Find where the given text appears and provide that cell's center as (X, Y) coordinate. 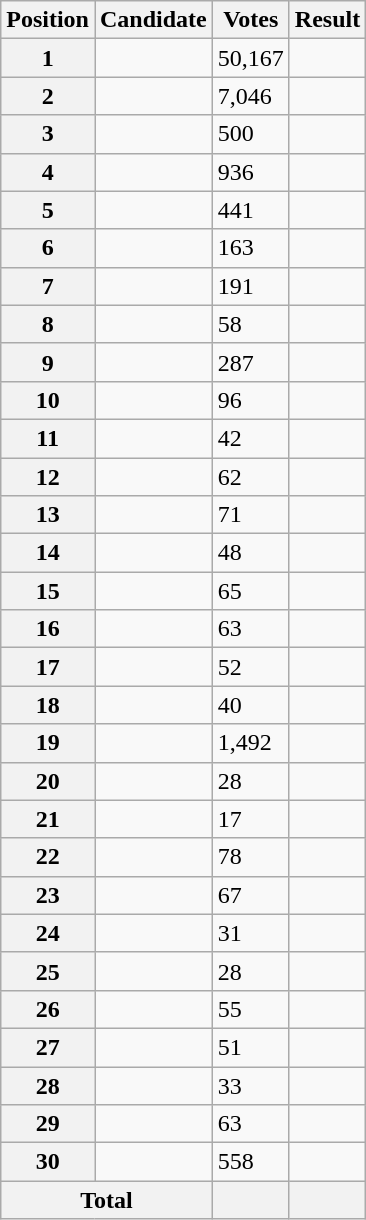
19 (48, 743)
Candidate (153, 20)
Total (107, 1200)
8 (48, 324)
26 (48, 1009)
23 (48, 895)
71 (250, 515)
58 (250, 324)
50,167 (250, 58)
21 (48, 819)
55 (250, 1009)
65 (250, 591)
20 (48, 781)
15 (48, 591)
40 (250, 705)
25 (48, 971)
96 (250, 400)
42 (250, 438)
31 (250, 933)
Result (327, 20)
7,046 (250, 96)
18 (48, 705)
191 (250, 286)
3 (48, 134)
24 (48, 933)
78 (250, 857)
6 (48, 248)
62 (250, 477)
29 (48, 1124)
4 (48, 172)
Position (48, 20)
11 (48, 438)
1,492 (250, 743)
30 (48, 1162)
1 (48, 58)
500 (250, 134)
558 (250, 1162)
16 (48, 629)
13 (48, 515)
52 (250, 667)
5 (48, 210)
51 (250, 1047)
67 (250, 895)
163 (250, 248)
441 (250, 210)
33 (250, 1085)
2 (48, 96)
9 (48, 362)
48 (250, 553)
10 (48, 400)
27 (48, 1047)
14 (48, 553)
7 (48, 286)
Votes (250, 20)
287 (250, 362)
936 (250, 172)
12 (48, 477)
22 (48, 857)
